Locate the cell with the specified text and output its [X, Y] center coordinate. 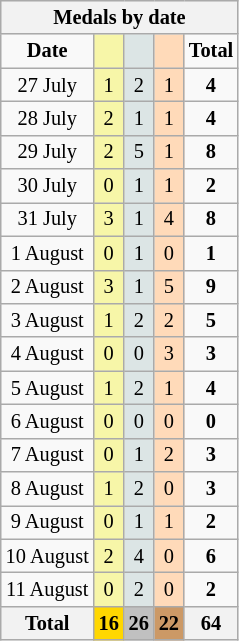
4 August [48, 354]
1 August [48, 253]
10 August [48, 556]
Date [48, 51]
5 August [48, 388]
7 August [48, 455]
26 [139, 623]
64 [211, 623]
6 August [48, 421]
9 [211, 287]
27 July [48, 85]
2 August [48, 287]
Medals by date [120, 17]
6 [211, 556]
31 July [48, 219]
11 August [48, 589]
22 [169, 623]
29 July [48, 152]
3 August [48, 320]
30 July [48, 186]
28 July [48, 118]
9 August [48, 522]
16 [109, 623]
8 August [48, 489]
